Extract the (X, Y) coordinate from the center of the cell holding the provided text.  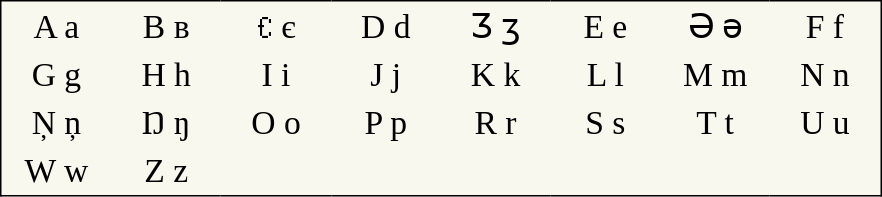
N n (826, 75)
S s (605, 123)
E e (605, 26)
D d (386, 26)
Ꞓ є (276, 26)
U u (826, 123)
Ŋ ŋ (166, 123)
Z z (166, 172)
J j (386, 75)
F f (826, 26)
T t (715, 123)
Ə ə (715, 26)
Ņ ņ (56, 123)
G g (56, 75)
B в (166, 26)
A a (56, 26)
H h (166, 75)
R r (496, 123)
M m (715, 75)
P p (386, 123)
K k (496, 75)
I i (276, 75)
Ʒ ʒ (496, 26)
O o (276, 123)
L l (605, 75)
W w (56, 172)
